Detect which cell encompasses the target text, then output its [x, y] center coordinate. 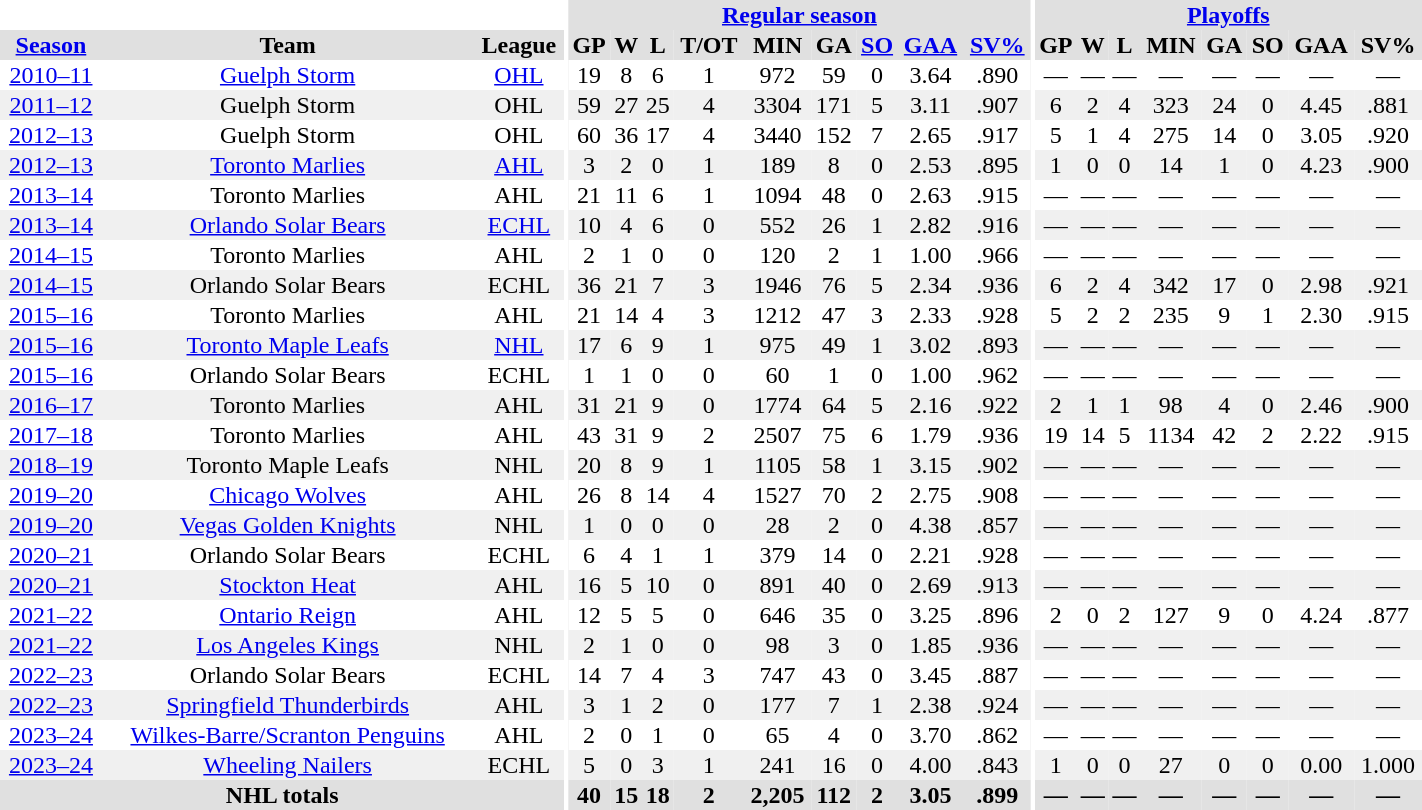
379 [778, 555]
2011–12 [51, 105]
2.98 [1321, 285]
Ontario Reign [288, 615]
.922 [998, 405]
171 [834, 105]
1774 [778, 405]
2.82 [931, 225]
3.02 [931, 345]
2.75 [931, 495]
552 [778, 225]
25 [658, 105]
11 [626, 195]
Season [51, 45]
2.30 [1321, 315]
177 [778, 705]
4.00 [931, 765]
Springfield Thunderbirds [288, 705]
.962 [998, 375]
42 [1225, 435]
64 [834, 405]
1212 [778, 315]
Stockton Heat [288, 585]
.887 [998, 675]
3.70 [931, 735]
323 [1170, 105]
Team [288, 45]
.913 [998, 585]
48 [834, 195]
.899 [998, 795]
.895 [998, 165]
Chicago Wolves [288, 495]
20 [590, 465]
.916 [998, 225]
747 [778, 675]
189 [778, 165]
.924 [998, 705]
Regular season [800, 15]
1.79 [931, 435]
.862 [998, 735]
15 [626, 795]
891 [778, 585]
4.38 [931, 525]
2016–17 [51, 405]
1946 [778, 285]
.857 [998, 525]
2.33 [931, 315]
2.65 [931, 135]
.966 [998, 255]
3.45 [931, 675]
2.69 [931, 585]
.917 [998, 135]
2.22 [1321, 435]
.907 [998, 105]
28 [778, 525]
152 [834, 135]
241 [778, 765]
12 [590, 615]
.902 [998, 465]
35 [834, 615]
Vegas Golden Knights [288, 525]
235 [1170, 315]
1134 [1170, 435]
2010–11 [51, 75]
.921 [1388, 285]
2,205 [778, 795]
47 [834, 315]
1527 [778, 495]
1105 [778, 465]
3.25 [931, 615]
2.38 [931, 705]
4.45 [1321, 105]
4.24 [1321, 615]
1094 [778, 195]
120 [778, 255]
76 [834, 285]
2.21 [931, 555]
342 [1170, 285]
2.34 [931, 285]
1.85 [931, 645]
0.00 [1321, 765]
275 [1170, 135]
646 [778, 615]
3.11 [931, 105]
127 [1170, 615]
75 [834, 435]
.908 [998, 495]
24 [1225, 105]
112 [834, 795]
2017–18 [51, 435]
18 [658, 795]
.881 [1388, 105]
Wilkes-Barre/Scranton Penguins [288, 735]
2018–19 [51, 465]
975 [778, 345]
2.16 [931, 405]
2.63 [931, 195]
1.000 [1388, 765]
972 [778, 75]
2.46 [1321, 405]
Los Angeles Kings [288, 645]
65 [778, 735]
4.23 [1321, 165]
.890 [998, 75]
70 [834, 495]
.877 [1388, 615]
Playoffs [1228, 15]
3.64 [931, 75]
.896 [998, 615]
.843 [998, 765]
NHL totals [282, 795]
Wheeling Nailers [288, 765]
.893 [998, 345]
3.15 [931, 465]
3440 [778, 135]
58 [834, 465]
3304 [778, 105]
T/OT [710, 45]
.920 [1388, 135]
2.53 [931, 165]
2507 [778, 435]
League [518, 45]
49 [834, 345]
